Extract the (X, Y) coordinate from the center of the cell holding the provided text.  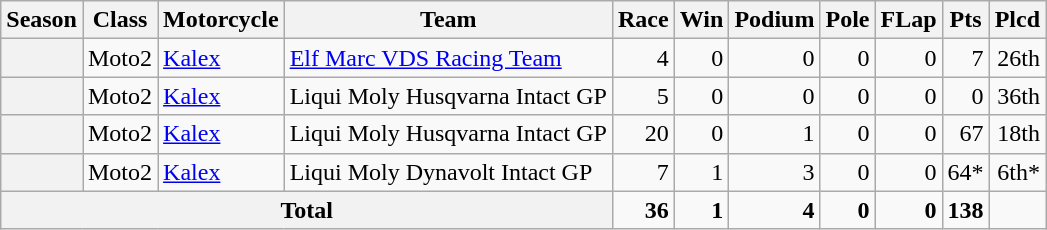
Motorcycle (222, 20)
3 (774, 172)
36th (1017, 96)
20 (643, 134)
18th (1017, 134)
FLap (908, 20)
Plcd (1017, 20)
67 (966, 134)
138 (966, 210)
Liqui Moly Dynavolt Intact GP (448, 172)
Season (42, 20)
Podium (774, 20)
Class (120, 20)
Total (307, 210)
Win (702, 20)
Team (448, 20)
Pts (966, 20)
5 (643, 96)
26th (1017, 58)
Race (643, 20)
Pole (848, 20)
36 (643, 210)
6th* (1017, 172)
Elf Marc VDS Racing Team (448, 58)
64* (966, 172)
